Return the (x, y) coordinate for the center point of the cell that contains the specified text.  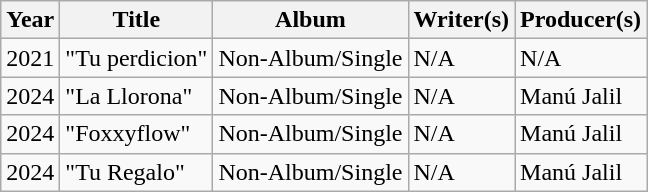
"La Llorona" (136, 96)
2021 (30, 58)
Producer(s) (581, 20)
"Tu perdicion" (136, 58)
Title (136, 20)
"Tu Regalo" (136, 172)
Writer(s) (462, 20)
Album (310, 20)
"Foxxyflow" (136, 134)
Year (30, 20)
